Locate the cell with the specified text and output its [x, y] center coordinate. 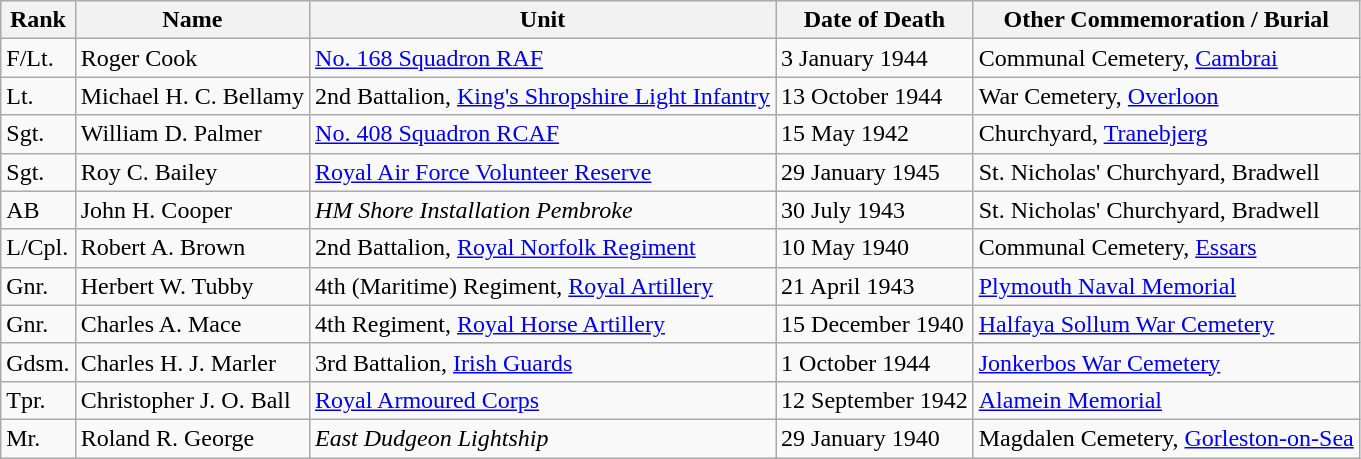
21 April 1943 [875, 286]
Halfaya Sollum War Cemetery [1166, 324]
No. 168 Squadron RAF [543, 58]
Date of Death [875, 20]
4th Regiment, Royal Horse Artillery [543, 324]
Charles A. Mace [192, 324]
3 January 1944 [875, 58]
Alamein Memorial [1166, 400]
13 October 1944 [875, 96]
2nd Battalion, Royal Norfolk Regiment [543, 248]
Churchyard, Tranebjerg [1166, 134]
30 July 1943 [875, 210]
East Dudgeon Lightship [543, 438]
Roland R. George [192, 438]
Charles H. J. Marler [192, 362]
Herbert W. Tubby [192, 286]
Royal Armoured Corps [543, 400]
HM Shore Installation Pembroke [543, 210]
12 September 1942 [875, 400]
Communal Cemetery, Essars [1166, 248]
Robert A. Brown [192, 248]
War Cemetery, Overloon [1166, 96]
Unit [543, 20]
Magdalen Cemetery, Gorleston-on-Sea [1166, 438]
2nd Battalion, King's Shropshire Light Infantry [543, 96]
Michael H. C. Bellamy [192, 96]
Lt. [38, 96]
Roger Cook [192, 58]
15 December 1940 [875, 324]
Christopher J. O. Ball [192, 400]
AB [38, 210]
1 October 1944 [875, 362]
Communal Cemetery, Cambrai [1166, 58]
L/Cpl. [38, 248]
Mr. [38, 438]
F/Lt. [38, 58]
John H. Cooper [192, 210]
Gdsm. [38, 362]
Roy C. Bailey [192, 172]
29 January 1940 [875, 438]
29 January 1945 [875, 172]
Rank [38, 20]
15 May 1942 [875, 134]
3rd Battalion, Irish Guards [543, 362]
Jonkerbos War Cemetery [1166, 362]
Plymouth Naval Memorial [1166, 286]
Royal Air Force Volunteer Reserve [543, 172]
4th (Maritime) Regiment, Royal Artillery [543, 286]
Other Commemoration / Burial [1166, 20]
Tpr. [38, 400]
William D. Palmer [192, 134]
No. 408 Squadron RCAF [543, 134]
10 May 1940 [875, 248]
Name [192, 20]
